Identify which cell holds the provided text, then report its (x, y) central coordinate. 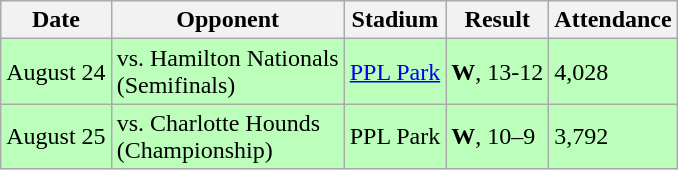
4,028 (613, 72)
W, 10–9 (498, 136)
August 24 (56, 72)
August 25 (56, 136)
Opponent (228, 20)
vs. Charlotte Hounds(Championship) (228, 136)
Attendance (613, 20)
3,792 (613, 136)
Result (498, 20)
W, 13-12 (498, 72)
vs. Hamilton Nationals(Semifinals) (228, 72)
Stadium (395, 20)
Date (56, 20)
